Locate the cell with the specified text and output its [X, Y] center coordinate. 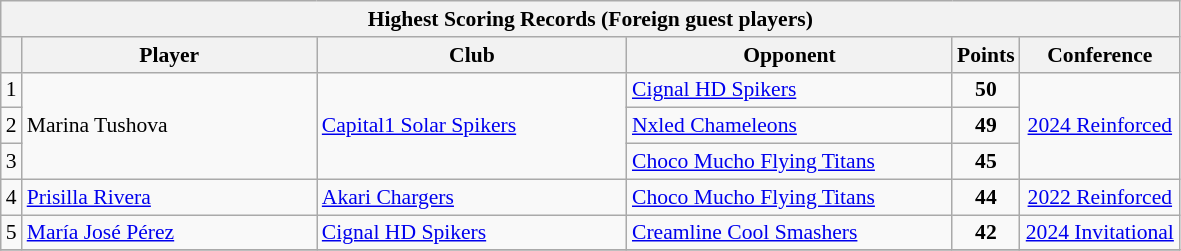
Player [170, 55]
2022 Reinforced [1100, 197]
50 [986, 90]
4 [12, 197]
Club [472, 55]
Conference [1100, 55]
2024 Reinforced [1100, 126]
Prisilla Rivera [170, 197]
Capital1 Solar Spikers [472, 126]
Akari Chargers [472, 197]
2024 Invitational [1100, 233]
Highest Scoring Records (Foreign guest players) [590, 19]
44 [986, 197]
42 [986, 233]
45 [986, 162]
2 [12, 126]
Points [986, 55]
María José Pérez [170, 233]
Creamline Cool Smashers [790, 233]
Opponent [790, 55]
49 [986, 126]
Nxled Chameleons [790, 126]
Marina Tushova [170, 126]
5 [12, 233]
3 [12, 162]
1 [12, 90]
